Locate the cell with the specified text and output its (X, Y) center coordinate. 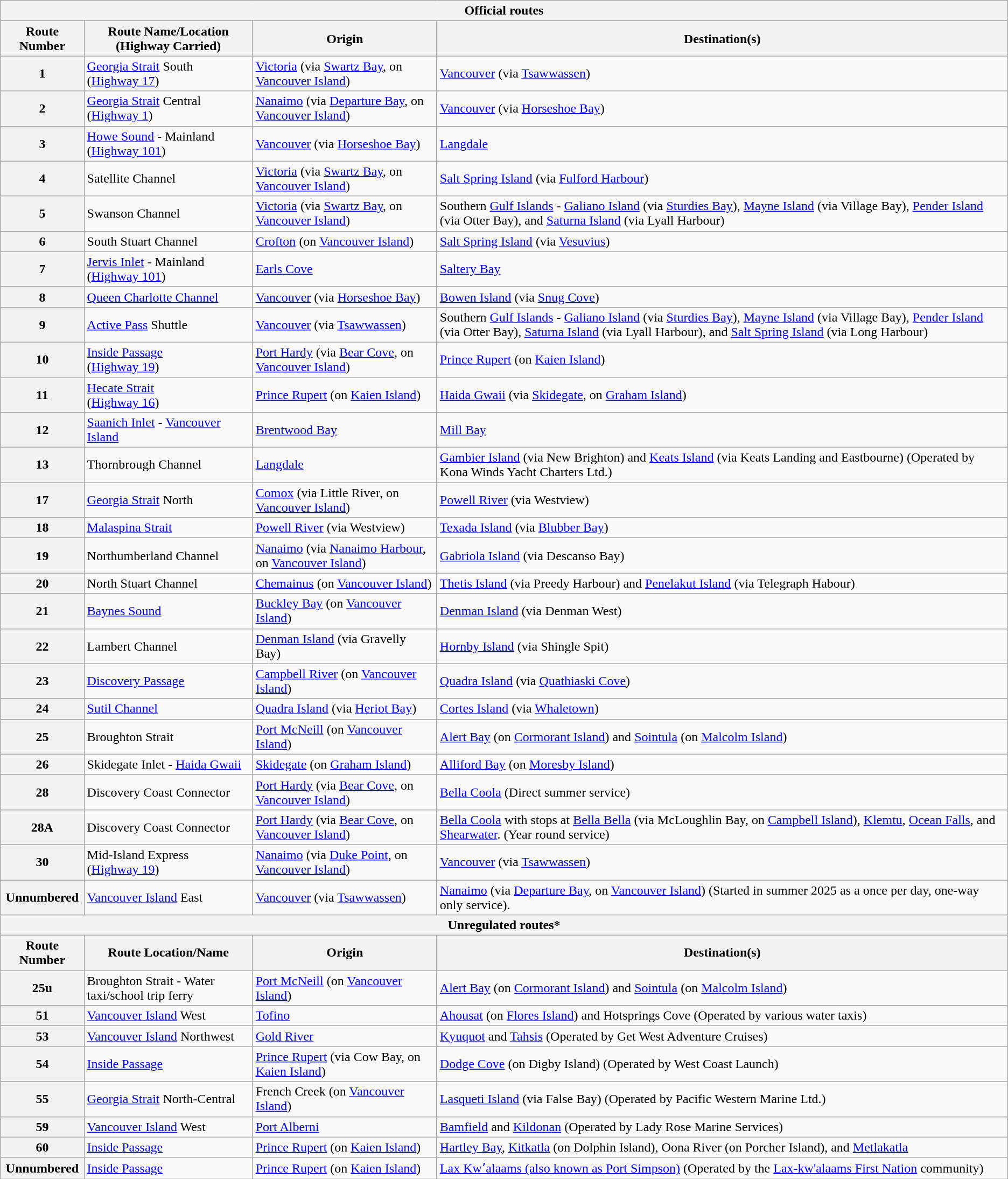
18 (42, 528)
Saanich Inlet - Vancouver Island (168, 430)
Thornbrough Channel (168, 465)
20 (42, 583)
Howe Sound - Mainland(Highway 101) (168, 143)
Official routes (504, 11)
Chemainus (on Vancouver Island) (345, 583)
2 (42, 109)
7 (42, 269)
Texada Island (via Blubber Bay) (722, 528)
30 (42, 862)
3 (42, 143)
Bella Coola with stops at Bella Bella (via McLoughlin Bay, on Campbell Island), Klemtu, Ocean Falls, and Shearwater. (Year round service) (722, 827)
Lambert Channel (168, 646)
Jervis Inlet - Mainland(Highway 101) (168, 269)
Hecate Strait(Highway 16) (168, 394)
Skidegate (on Graham Island) (345, 764)
1 (42, 73)
Saltery Bay (722, 269)
11 (42, 394)
54 (42, 1064)
Active Pass Shuttle (168, 324)
Hartley Bay, Kitkatla (on Dolphin Island), Oona River (on Porcher Island), and Metlakatla (722, 1147)
19 (42, 556)
55 (42, 1099)
Alliford Bay (on Moresby Island) (722, 764)
Campbell River (on Vancouver Island) (345, 681)
Bowen Island (via Snug Cove) (722, 297)
Georgia Strait North-Central (168, 1099)
4 (42, 179)
Brentwood Bay (345, 430)
5 (42, 213)
24 (42, 709)
Denman Island (via Denman West) (722, 611)
Swanson Channel (168, 213)
25u (42, 988)
Salt Spring Island (via Vesuvius) (722, 241)
Bamfield and Kildonan (Operated by Lady Rose Marine Services) (722, 1127)
Sutil Channel (168, 709)
53 (42, 1036)
Buckley Bay (on Vancouver Island) (345, 611)
12 (42, 430)
Vancouver Island East (168, 897)
22 (42, 646)
Ahousat (on Flores Island) and Hotsprings Cove (Operated by various water taxis) (722, 1016)
Haida Gwaii (via Skidegate, on Graham Island) (722, 394)
13 (42, 465)
Lasqueti Island (via False Bay) (Operated by Pacific Western Marine Ltd.) (722, 1099)
51 (42, 1016)
Gabriola Island (via Descanso Bay) (722, 556)
17 (42, 500)
Queen Charlotte Channel (168, 297)
Cortes Island (via Whaletown) (722, 709)
Prince Rupert (via Cow Bay, on Kaien Island) (345, 1064)
French Creek (on Vancouver Island) (345, 1099)
Georgia Strait South(Highway 17) (168, 73)
Georgia Strait North (168, 500)
Nanaimo (via Nanaimo Harbour, on Vancouver Island) (345, 556)
10 (42, 360)
Route Location/Name (168, 953)
Nanaimo (via Duke Point, on Vancouver Island) (345, 862)
Lax Kwʼalaams (also known as Port Simpson) (Operated by the Lax-kw'alaams First Nation community) (722, 1168)
Mill Bay (722, 430)
25 (42, 737)
Thetis Island (via Preedy Harbour) and Penelakut Island (via Telegraph Habour) (722, 583)
9 (42, 324)
Broughton Strait (168, 737)
8 (42, 297)
Nanaimo (via Departure Bay, on Vancouver Island) (345, 109)
26 (42, 764)
60 (42, 1147)
Northumberland Channel (168, 556)
Denman Island (via Gravelly Bay) (345, 646)
Broughton Strait - Water taxi/school trip ferry (168, 988)
Gold River (345, 1036)
28A (42, 827)
59 (42, 1127)
Gambier Island (via New Brighton) and Keats Island (via Keats Landing and Eastbourne) (Operated by Kona Winds Yacht Charters Ltd.) (722, 465)
Kyuquot and Tahsis (Operated by Get West Adventure Cruises) (722, 1036)
Nanaimo (via Departure Bay, on Vancouver Island) (Started in summer 2025 as a once per day, one-way only service). (722, 897)
Quadra Island (via Quathiaski Cove) (722, 681)
South Stuart Channel (168, 241)
Georgia Strait Central(Highway 1) (168, 109)
21 (42, 611)
6 (42, 241)
Crofton (on Vancouver Island) (345, 241)
Earls Cove (345, 269)
Bella Coola (Direct summer service) (722, 792)
Hornby Island (via Shingle Spit) (722, 646)
Inside Passage(Highway 19) (168, 360)
Baynes Sound (168, 611)
Comox (via Little River, on Vancouver Island) (345, 500)
28 (42, 792)
Salt Spring Island (via Fulford Harbour) (722, 179)
Mid-Island Express(Highway 19) (168, 862)
Route Name/Location (Highway Carried) (168, 39)
Unregulated routes* (504, 925)
Discovery Passage (168, 681)
Malaspina Strait (168, 528)
Port Alberni (345, 1127)
Dodge Cove (on Digby Island) (Operated by West Coast Launch) (722, 1064)
Satellite Channel (168, 179)
Skidegate Inlet - Haida Gwaii (168, 764)
23 (42, 681)
Vancouver Island Northwest (168, 1036)
Tofino (345, 1016)
North Stuart Channel (168, 583)
Quadra Island (via Heriot Bay) (345, 709)
